Provide the [x, y] coordinate of the cell's center where the given text is located.  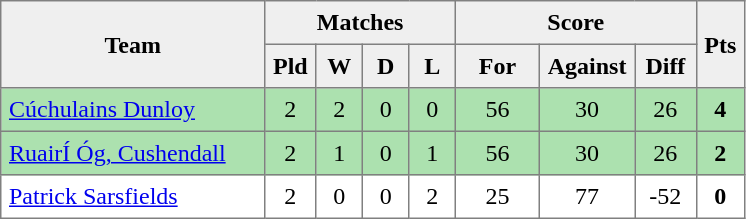
77 [586, 197]
Pld [290, 66]
Against [586, 66]
RuairÍ Óg, Cushendall [133, 153]
Matches [360, 23]
L [432, 66]
-52 [666, 197]
Pts [720, 44]
W [339, 66]
4 [720, 110]
Team [133, 44]
25 [497, 197]
D [385, 66]
For [497, 66]
Score [576, 23]
Cúchulains Dunloy [133, 110]
Patrick Sarsfields [133, 197]
Diff [666, 66]
